Identify which cell holds the provided text, then report its [X, Y] central coordinate. 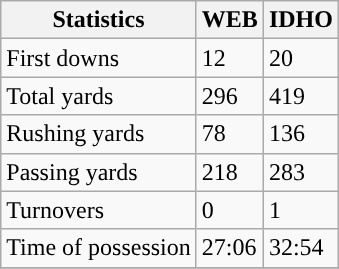
20 [300, 58]
WEB [230, 20]
Total yards [99, 96]
32:54 [300, 248]
IDHO [300, 20]
Passing yards [99, 172]
296 [230, 96]
27:06 [230, 248]
12 [230, 58]
136 [300, 134]
Turnovers [99, 210]
Time of possession [99, 248]
First downs [99, 58]
283 [300, 172]
218 [230, 172]
Rushing yards [99, 134]
419 [300, 96]
Statistics [99, 20]
0 [230, 210]
78 [230, 134]
1 [300, 210]
